Identify which cell holds the provided text, then report its (X, Y) central coordinate. 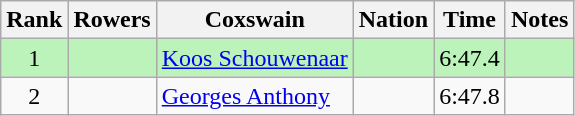
Georges Anthony (254, 96)
Time (470, 20)
Notes (539, 20)
Nation (393, 20)
1 (34, 58)
6:47.4 (470, 58)
2 (34, 96)
Koos Schouwenaar (254, 58)
Coxswain (254, 20)
6:47.8 (470, 96)
Rank (34, 20)
Rowers (112, 20)
